Find where the given text appears and provide that cell's center as (X, Y) coordinate. 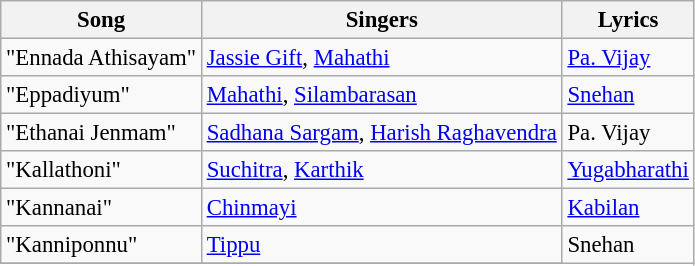
Song (102, 20)
"Kanniponnu" (102, 245)
"Kannanai" (102, 208)
"Eppadiyum" (102, 95)
"Ethanai Jenmam" (102, 133)
Lyrics (628, 20)
Jassie Gift, Mahathi (382, 58)
Yugabharathi (628, 170)
Suchitra, Karthik (382, 170)
"Ennada Athisayam" (102, 58)
Kabilan (628, 208)
"Kallathoni" (102, 170)
Tippu (382, 245)
Sadhana Sargam, Harish Raghavendra (382, 133)
Singers (382, 20)
Chinmayi (382, 208)
Mahathi, Silambarasan (382, 95)
